For the text-containing cell, return its midpoint in (X, Y) coordinate format. 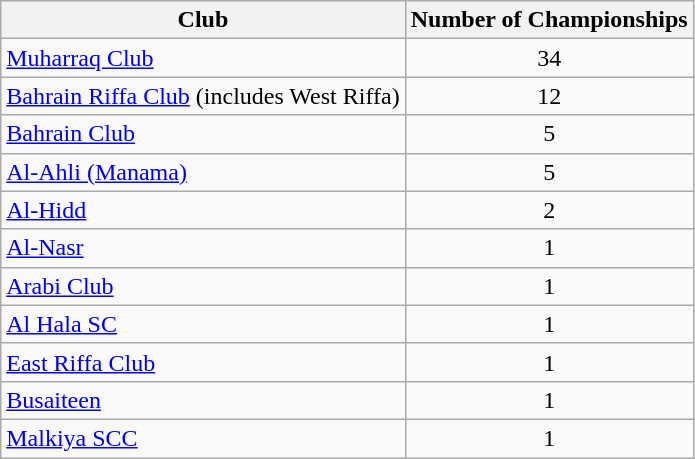
Number of Championships (549, 20)
34 (549, 58)
Club (203, 20)
Al Hala SC (203, 324)
Bahrain Riffa Club (includes West Riffa) (203, 96)
Malkiya SCC (203, 438)
Muharraq Club (203, 58)
Busaiteen (203, 400)
Al-Nasr (203, 248)
Al-Hidd (203, 210)
12 (549, 96)
Bahrain Club (203, 134)
2 (549, 210)
East Riffa Club (203, 362)
Arabi Club (203, 286)
Al-Ahli (Manama) (203, 172)
